Detect which cell encompasses the target text, then output its (x, y) center coordinate. 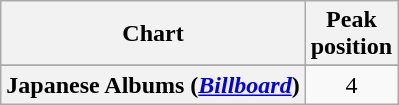
4 (351, 85)
Peakposition (351, 34)
Chart (153, 34)
Japanese Albums (Billboard) (153, 85)
